From the cell containing the given text, extract its center point as (X, Y) coordinate. 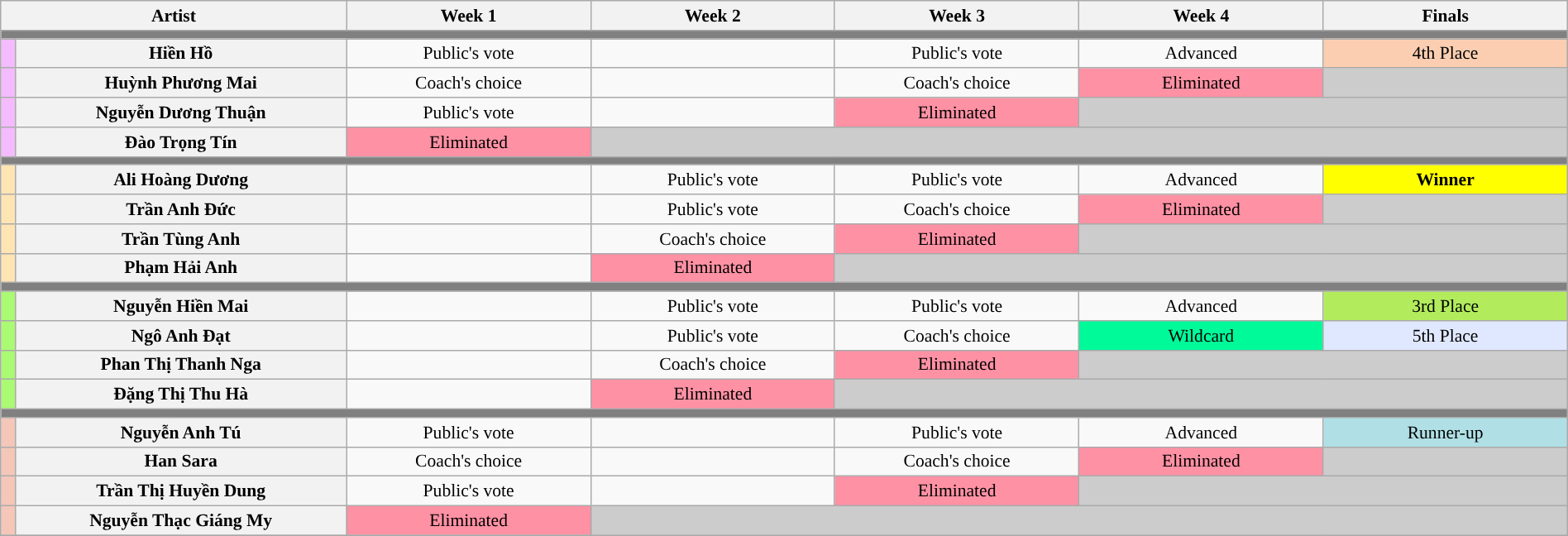
Huỳnh Phương Mai (180, 84)
Hiền Hồ (180, 54)
Trần Thị Huyền Dung (180, 491)
3rd Place (1446, 306)
5th Place (1446, 336)
Week 2 (713, 16)
Runner-up (1446, 433)
Winner (1446, 180)
Phạm Hải Anh (180, 268)
Han Sara (180, 462)
Artist (174, 16)
Week 3 (956, 16)
Week 4 (1201, 16)
Trần Anh Đức (180, 209)
Ngô Anh Đạt (180, 336)
Phan Thị Thanh Nga (180, 365)
Week 1 (468, 16)
Finals (1446, 16)
Wildcard (1201, 336)
4th Place (1446, 54)
Ali Hoàng Dương (180, 180)
Nguyễn Dương Thuận (180, 112)
Trần Tùng Anh (180, 239)
Nguyễn Anh Tú (180, 433)
Nguyễn Thạc Giáng My (180, 521)
Nguyễn Hiền Mai (180, 306)
Đào Trọng Tín (180, 142)
Đặng Thị Thu Hà (180, 395)
